From the cell containing the given text, extract its center point as (x, y) coordinate. 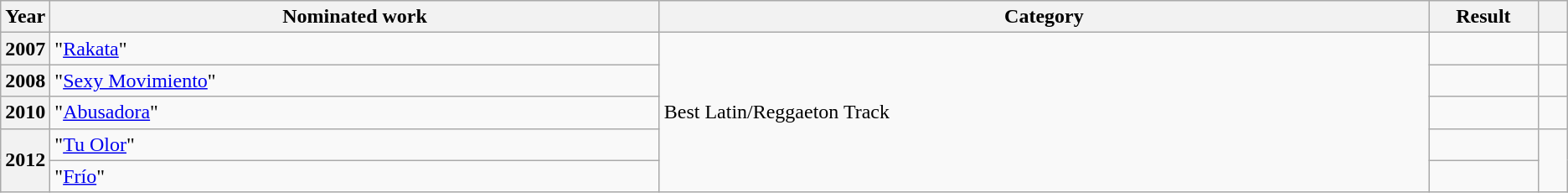
"Abusadora" (355, 112)
2012 (25, 160)
2010 (25, 112)
Result (1484, 17)
Category (1044, 17)
Best Latin/Reggaeton Track (1044, 112)
"Rakata" (355, 49)
2007 (25, 49)
2008 (25, 81)
"Tu Olor" (355, 144)
"Sexy Movimiento" (355, 81)
"Frío" (355, 176)
Year (25, 17)
Nominated work (355, 17)
